Capture the cell that displays the provided text and extract its (X, Y) central coordinate. 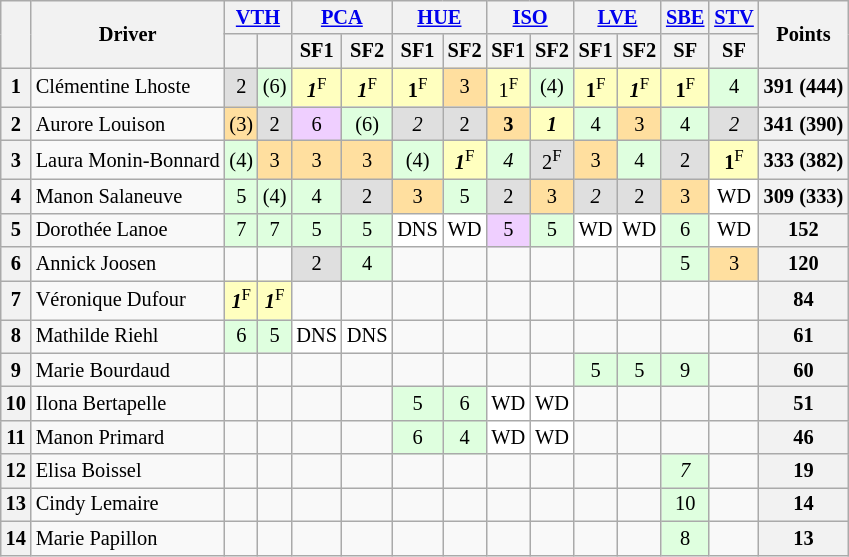
Annick Joosen (128, 264)
309 (333) (804, 196)
VTH (258, 17)
391 (444) (804, 88)
341 (390) (804, 124)
Ilona Bertapelle (128, 403)
60 (804, 370)
61 (804, 336)
51 (804, 403)
120 (804, 264)
19 (804, 471)
SBE (685, 17)
Clémentine Lhoste (128, 88)
Véronique Dufour (128, 300)
333 (382) (804, 160)
Driver (128, 34)
Dorothée Lanoe (128, 230)
Elisa Boissel (128, 471)
LVE (618, 17)
PCA (342, 17)
11 (16, 437)
Mathilde Riehl (128, 336)
46 (804, 437)
ISO (530, 17)
2F (552, 160)
12 (16, 471)
Points (804, 34)
84 (804, 300)
STV (734, 17)
Manon Salaneuve (128, 196)
(3) (242, 124)
Aurore Louison (128, 124)
Marie Papillon (128, 538)
152 (804, 230)
Marie Bourdaud (128, 370)
HUE (439, 17)
Laura Monin-Bonnard (128, 160)
Manon Primard (128, 437)
Cindy Lemaire (128, 504)
